Return [x, y] of the center of cell containing provided text 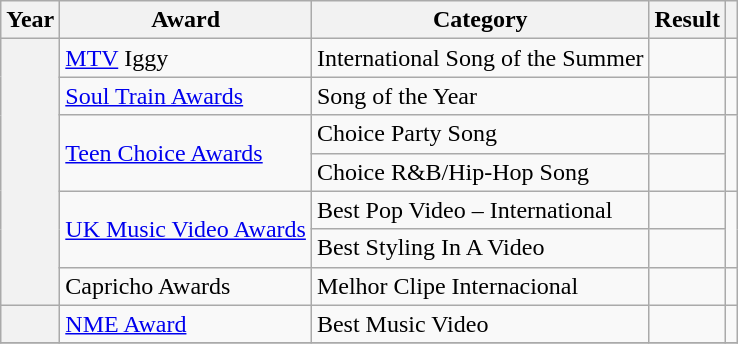
International Song of the Summer [480, 58]
Award [186, 20]
Best Pop Video – International [480, 210]
Best Music Video [480, 324]
Choice R&B/Hip-Hop Song [480, 172]
Result [687, 20]
Capricho Awards [186, 286]
Melhor Clipe Internacional [480, 286]
Soul Train Awards [186, 96]
Choice Party Song [480, 134]
Year [30, 20]
Category [480, 20]
MTV Iggy [186, 58]
Best Styling In A Video [480, 248]
Song of the Year [480, 96]
UK Music Video Awards [186, 229]
Teen Choice Awards [186, 153]
NME Award [186, 324]
